Search for the cell housing the specified text and yield its [X, Y] center coordinate. 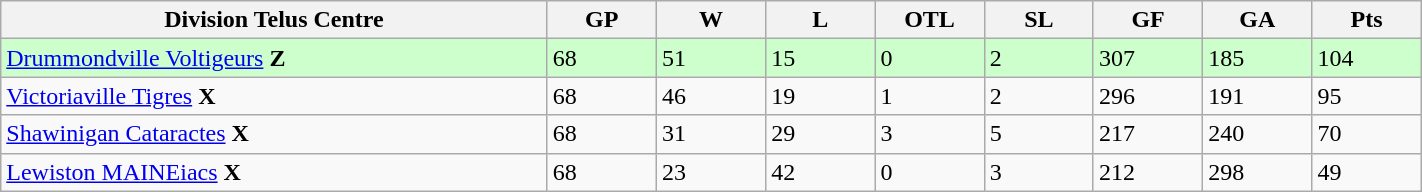
23 [710, 172]
5 [1038, 134]
185 [1258, 58]
46 [710, 96]
Victoriaville Tigres X [274, 96]
L [820, 20]
31 [710, 134]
OTL [930, 20]
307 [1148, 58]
SL [1038, 20]
Drummondville Voltigeurs Z [274, 58]
W [710, 20]
GA [1258, 20]
217 [1148, 134]
1 [930, 96]
240 [1258, 134]
29 [820, 134]
GF [1148, 20]
51 [710, 58]
GP [602, 20]
Division Telus Centre [274, 20]
70 [1366, 134]
49 [1366, 172]
296 [1148, 96]
104 [1366, 58]
95 [1366, 96]
Shawinigan Cataractes X [274, 134]
191 [1258, 96]
Pts [1366, 20]
Lewiston MAINEiacs X [274, 172]
19 [820, 96]
42 [820, 172]
15 [820, 58]
212 [1148, 172]
298 [1258, 172]
